Extract the (X, Y) coordinate from the center of the cell holding the provided text.  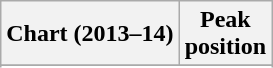
Chart (2013–14) (90, 34)
Peakposition (225, 34)
